Search for the cell housing the specified text and yield its (X, Y) center coordinate. 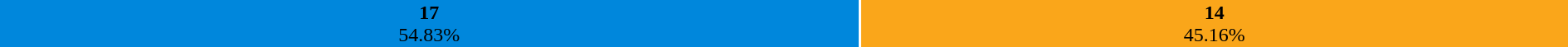
1754.83% (430, 23)
1445.16% (1215, 23)
